Scan for the cell matching the given text and deliver its [X, Y] coordinate at center. 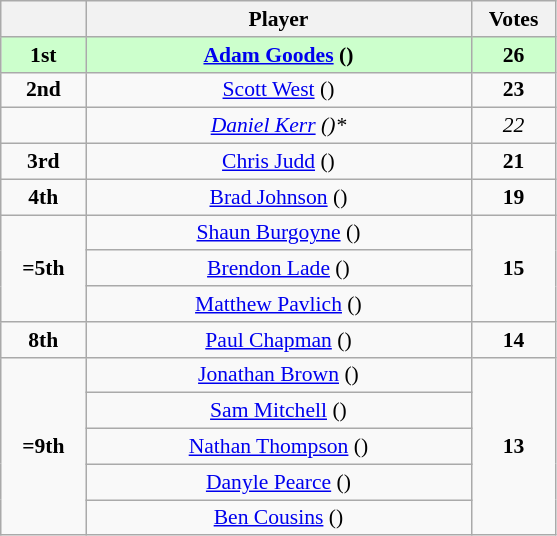
4th [44, 197]
14 [514, 340]
Scott West () [278, 90]
3rd [44, 162]
22 [514, 126]
Sam Mitchell () [278, 411]
13 [514, 446]
=5th [44, 268]
19 [514, 197]
8th [44, 340]
2nd [44, 90]
Shaun Burgoyne () [278, 233]
23 [514, 90]
Matthew Pavlich () [278, 304]
Nathan Thompson () [278, 447]
Ben Cousins () [278, 518]
Chris Judd () [278, 162]
Danyle Pearce () [278, 482]
Brendon Lade () [278, 269]
15 [514, 268]
Adam Goodes () [278, 55]
Brad Johnson () [278, 197]
1st [44, 55]
Daniel Kerr ()* [278, 126]
21 [514, 162]
Jonathan Brown () [278, 375]
Votes [514, 19]
=9th [44, 446]
26 [514, 55]
Player [278, 19]
Paul Chapman () [278, 340]
